For the text-containing cell, return its midpoint in [x, y] coordinate format. 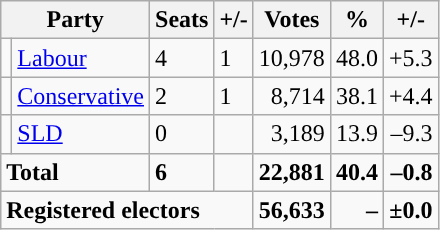
Conservative [81, 96]
–9.3 [410, 134]
Seats [182, 20]
±0.0 [410, 210]
6 [182, 172]
13.9 [356, 134]
SLD [81, 134]
40.4 [356, 172]
56,633 [292, 210]
48.0 [356, 58]
0 [182, 134]
22,881 [292, 172]
4 [182, 58]
Total [76, 172]
+4.4 [410, 96]
–0.8 [410, 172]
10,978 [292, 58]
Party [76, 20]
8,714 [292, 96]
Votes [292, 20]
% [356, 20]
2 [182, 96]
Labour [81, 58]
– [356, 210]
3,189 [292, 134]
+5.3 [410, 58]
38.1 [356, 96]
Registered electors [128, 210]
